For the text-containing cell, return its midpoint in (x, y) coordinate format. 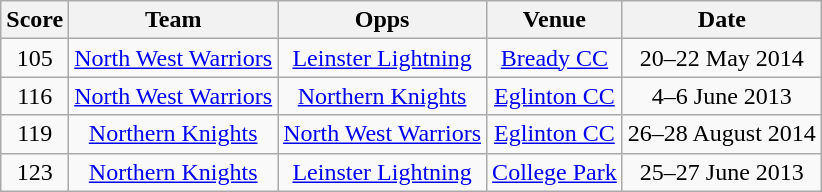
26–28 August 2014 (722, 134)
123 (35, 172)
25–27 June 2013 (722, 172)
Score (35, 20)
4–6 June 2013 (722, 96)
Date (722, 20)
20–22 May 2014 (722, 58)
116 (35, 96)
College Park (555, 172)
Team (174, 20)
Venue (555, 20)
105 (35, 58)
Bready CC (555, 58)
Opps (382, 20)
119 (35, 134)
